Output the [X, Y] coordinate of the center of the cell containing the given text.  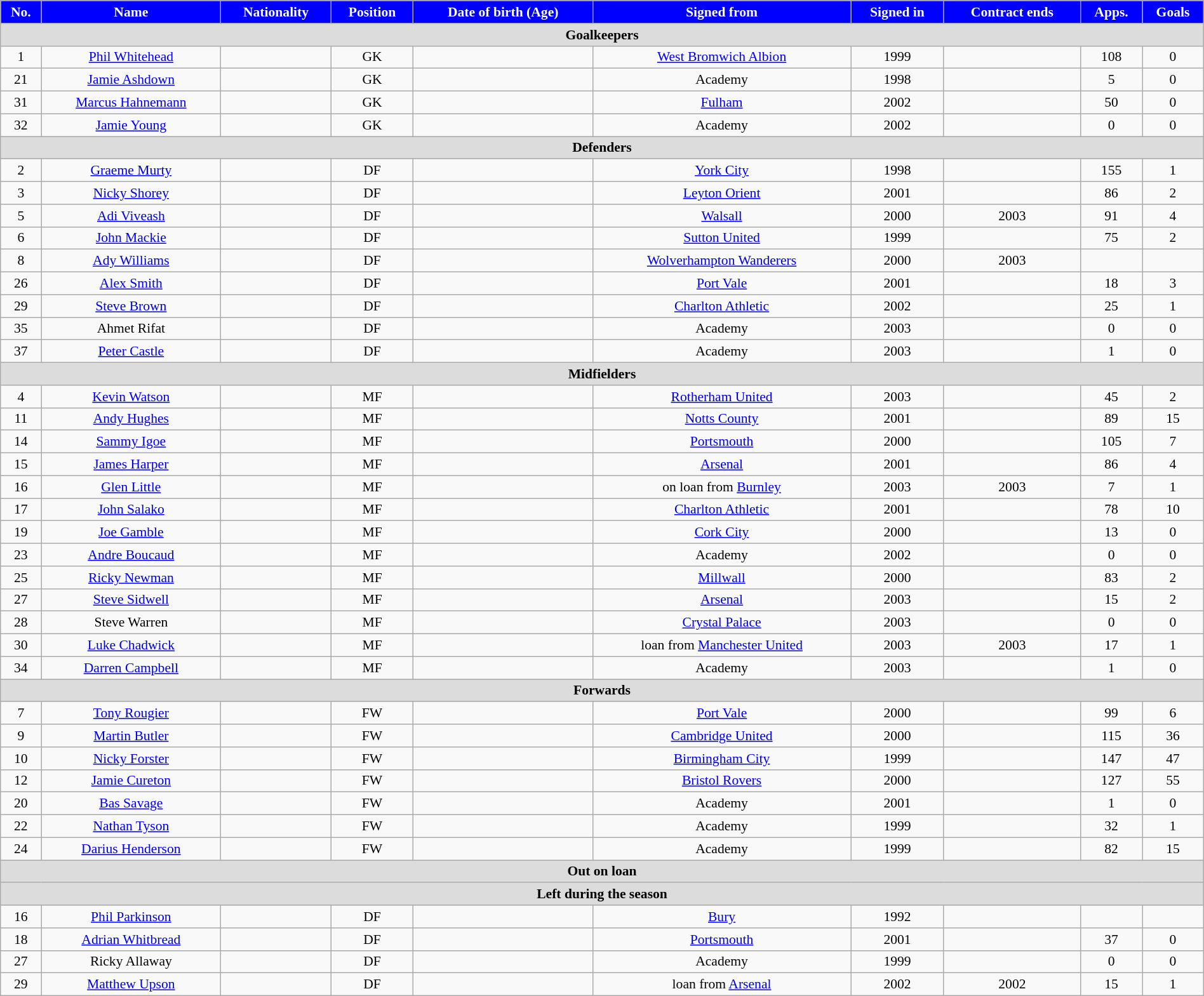
19 [21, 533]
115 [1111, 736]
James Harper [131, 465]
Wolverhampton Wanderers [722, 261]
Left during the season [602, 894]
Goals [1174, 12]
Position [372, 12]
75 [1111, 238]
Andre Boucaud [131, 555]
82 [1111, 849]
31 [21, 103]
Nicky Forster [131, 759]
Contract ends [1012, 12]
Phil Whitehead [131, 57]
Nicky Shorey [131, 193]
No. [21, 12]
Out on loan [602, 872]
22 [21, 827]
Andy Hughes [131, 419]
John Mackie [131, 238]
Adrian Whitbread [131, 940]
Cork City [722, 533]
Graeme Murty [131, 171]
21 [21, 80]
14 [21, 442]
23 [21, 555]
Martin Butler [131, 736]
55 [1174, 781]
Kevin Watson [131, 397]
Ahmet Rifat [131, 329]
York City [722, 171]
24 [21, 849]
Notts County [722, 419]
147 [1111, 759]
Sutton United [722, 238]
13 [1111, 533]
Joe Gamble [131, 533]
108 [1111, 57]
Cambridge United [722, 736]
Matthew Upson [131, 985]
Nathan Tyson [131, 827]
Apps. [1111, 12]
Jamie Young [131, 125]
35 [21, 329]
loan from Manchester United [722, 646]
105 [1111, 442]
12 [21, 781]
Darren Campbell [131, 668]
Fulham [722, 103]
83 [1111, 578]
30 [21, 646]
34 [21, 668]
Peter Castle [131, 352]
Name [131, 12]
Alex Smith [131, 284]
9 [21, 736]
West Bromwich Albion [722, 57]
11 [21, 419]
Phil Parkinson [131, 917]
Ricky Allaway [131, 962]
1992 [898, 917]
Millwall [722, 578]
Marcus Hahnemann [131, 103]
Bas Savage [131, 804]
loan from Arsenal [722, 985]
Birmingham City [722, 759]
Bristol Rovers [722, 781]
Steve Brown [131, 306]
John Salako [131, 510]
Signed from [722, 12]
Luke Chadwick [131, 646]
Nationality [276, 12]
20 [21, 804]
Tony Rougier [131, 714]
Adi Viveash [131, 216]
36 [1174, 736]
78 [1111, 510]
Defenders [602, 148]
28 [21, 623]
Signed in [898, 12]
Steve Sidwell [131, 600]
127 [1111, 781]
8 [21, 261]
99 [1111, 714]
155 [1111, 171]
on loan from Burnley [722, 487]
Midfielders [602, 374]
Jamie Ashdown [131, 80]
Bury [722, 917]
Goalkeepers [602, 35]
Sammy Igoe [131, 442]
45 [1111, 397]
89 [1111, 419]
Steve Warren [131, 623]
Crystal Palace [722, 623]
Forwards [602, 691]
Jamie Cureton [131, 781]
Glen Little [131, 487]
91 [1111, 216]
50 [1111, 103]
Walsall [722, 216]
Ricky Newman [131, 578]
26 [21, 284]
Darius Henderson [131, 849]
Rotherham United [722, 397]
Leyton Orient [722, 193]
Date of birth (Age) [503, 12]
47 [1174, 759]
Ady Williams [131, 261]
